Scan for the cell matching the given text and deliver its [X, Y] coordinate at center. 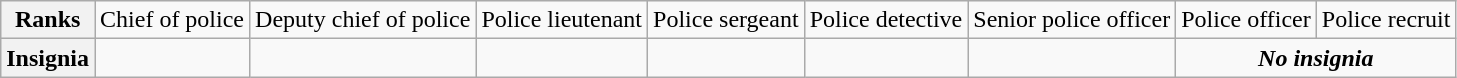
Insignia [48, 58]
Police officer [1246, 20]
Police sergeant [726, 20]
Senior police officer [1072, 20]
Deputy chief of police [363, 20]
Ranks [48, 20]
Police lieutenant [562, 20]
Police detective [886, 20]
Police recruit [1386, 20]
Chief of police [172, 20]
No insignia [1316, 58]
